Provide the (x, y) coordinate of the cell's center where the given text is located.  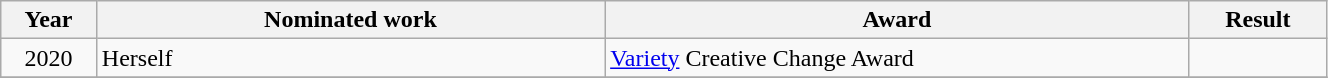
Variety Creative Change Award (898, 58)
Result (1258, 20)
Year (49, 20)
Nominated work (350, 20)
2020 (49, 58)
Herself (350, 58)
Award (898, 20)
